Scan for the cell matching the given text and deliver its (X, Y) coordinate at center. 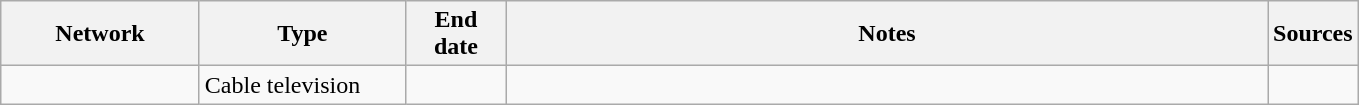
Sources (1314, 34)
End date (456, 34)
Type (302, 34)
Network (100, 34)
Notes (886, 34)
Cable television (302, 85)
